Identify which cell holds the provided text, then report its [X, Y] central coordinate. 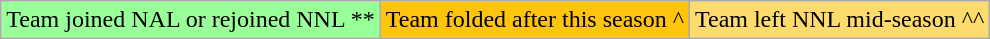
Team joined NAL or rejoined NNL ** [191, 20]
Team left NNL mid-season ^^ [839, 20]
Team folded after this season ^ [534, 20]
